Locate the cell with the specified text and output its (X, Y) center coordinate. 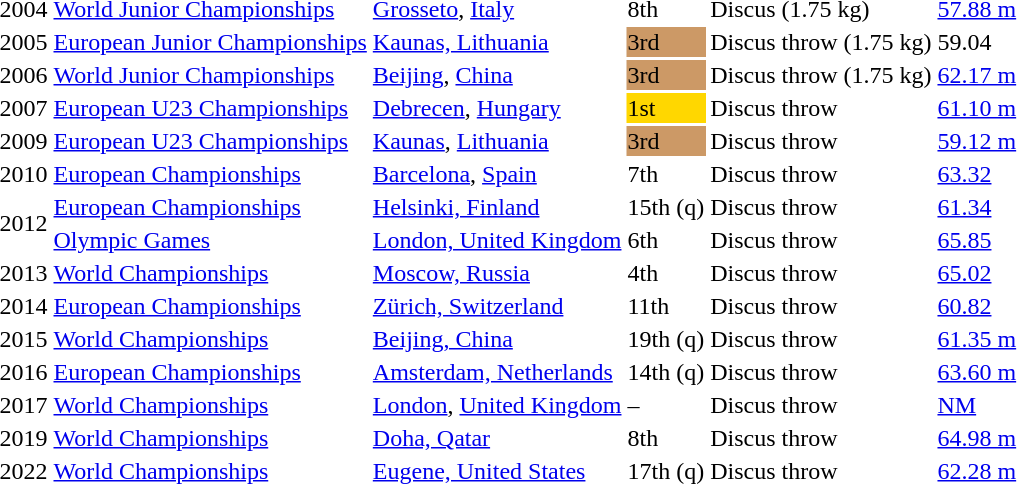
6th (666, 240)
Moscow, Russia (497, 273)
8th (666, 438)
4th (666, 273)
15th (q) (666, 207)
Helsinki, Finland (497, 207)
7th (666, 174)
Olympic Games (210, 240)
19th (q) (666, 339)
European Junior Championships (210, 42)
1st (666, 108)
11th (666, 306)
World Junior Championships (210, 75)
Doha, Qatar (497, 438)
– (666, 405)
Zürich, Switzerland (497, 306)
Amsterdam, Netherlands (497, 372)
Debrecen, Hungary (497, 108)
Barcelona, Spain (497, 174)
14th (q) (666, 372)
